Detect which cell encompasses the target text, then output its (x, y) center coordinate. 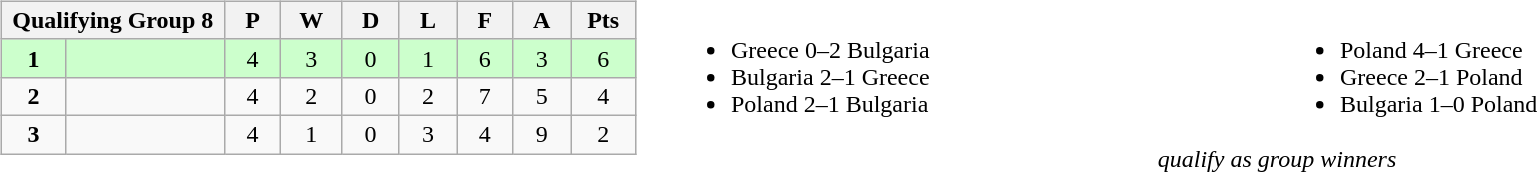
W (312, 20)
F (485, 20)
5 (542, 96)
P (252, 20)
L (428, 20)
7 (485, 96)
D (371, 20)
9 (542, 134)
A (542, 20)
Qualifying Group 8 (112, 20)
Pts (604, 20)
